For the text-containing cell, return its midpoint in [X, Y] coordinate format. 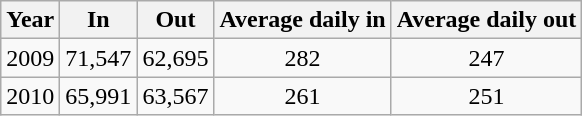
62,695 [176, 58]
71,547 [98, 58]
2009 [30, 58]
Average daily in [302, 20]
In [98, 20]
Out [176, 20]
2010 [30, 96]
65,991 [98, 96]
Average daily out [486, 20]
251 [486, 96]
261 [302, 96]
247 [486, 58]
63,567 [176, 96]
Year [30, 20]
282 [302, 58]
